Scan for the cell matching the given text and deliver its (x, y) coordinate at center. 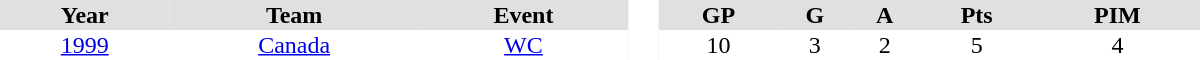
2 (885, 45)
GP (718, 15)
Team (294, 15)
1999 (85, 45)
10 (718, 45)
G (815, 15)
A (885, 15)
3 (815, 45)
WC (524, 45)
PIM (1118, 15)
5 (976, 45)
Event (524, 15)
4 (1118, 45)
Pts (976, 15)
Canada (294, 45)
Year (85, 15)
